Scan for the cell matching the given text and deliver its (x, y) coordinate at center. 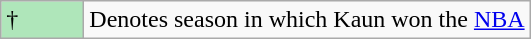
Denotes season in which Kaun won the NBA (307, 20)
† (42, 20)
